Find where the given text appears and provide that cell's center as [X, Y] coordinate. 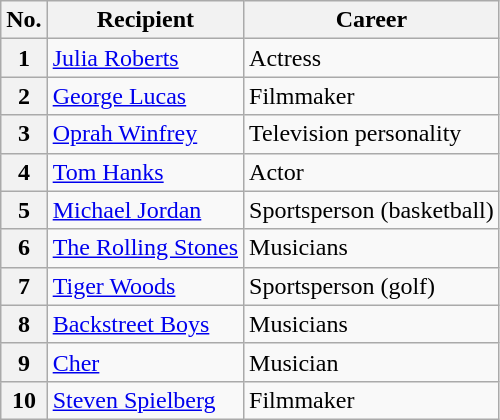
8 [24, 324]
Tiger Woods [145, 286]
Television personality [372, 134]
4 [24, 172]
Julia Roberts [145, 58]
10 [24, 400]
5 [24, 210]
George Lucas [145, 96]
Michael Jordan [145, 210]
Oprah Winfrey [145, 134]
1 [24, 58]
Career [372, 20]
Cher [145, 362]
The Rolling Stones [145, 248]
6 [24, 248]
Sportsperson (golf) [372, 286]
2 [24, 96]
9 [24, 362]
Actor [372, 172]
Musician [372, 362]
7 [24, 286]
Actress [372, 58]
Sportsperson (basketball) [372, 210]
Recipient [145, 20]
Backstreet Boys [145, 324]
No. [24, 20]
3 [24, 134]
Tom Hanks [145, 172]
Steven Spielberg [145, 400]
